Output the [x, y] coordinate of the center of the cell containing the given text.  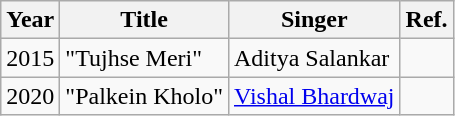
2020 [30, 96]
Singer [314, 20]
Ref. [426, 20]
"Palkein Kholo" [144, 96]
2015 [30, 58]
Aditya Salankar [314, 58]
Year [30, 20]
Vishal Bhardwaj [314, 96]
"Tujhse Meri" [144, 58]
Title [144, 20]
